From the cell containing the given text, extract its center point as (x, y) coordinate. 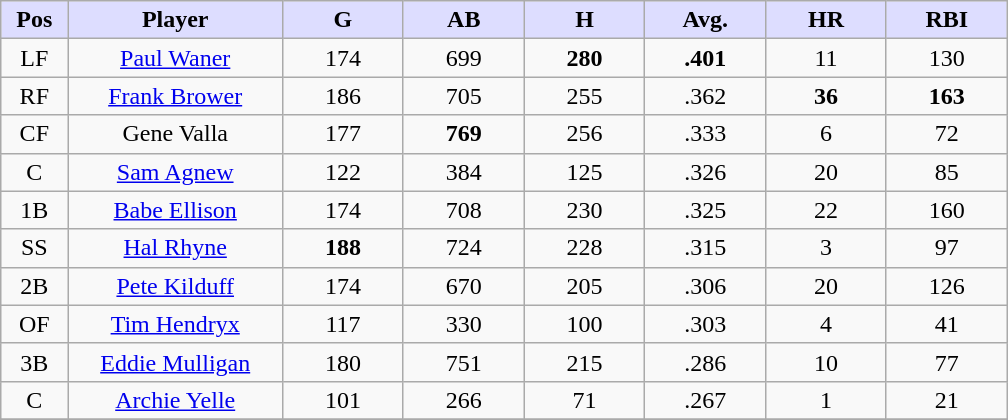
36 (826, 96)
215 (584, 362)
10 (826, 362)
126 (946, 286)
751 (464, 362)
Babe Ellison (176, 210)
255 (584, 96)
724 (464, 248)
163 (946, 96)
97 (946, 248)
85 (946, 172)
.315 (706, 248)
Pos (34, 20)
280 (584, 58)
11 (826, 58)
705 (464, 96)
Paul Waner (176, 58)
Archie Yelle (176, 400)
Pete Kilduff (176, 286)
186 (344, 96)
.286 (706, 362)
.325 (706, 210)
21 (946, 400)
177 (344, 134)
.267 (706, 400)
Sam Agnew (176, 172)
125 (584, 172)
384 (464, 172)
2B (34, 286)
SS (34, 248)
AB (464, 20)
228 (584, 248)
130 (946, 58)
CF (34, 134)
Tim Hendryx (176, 324)
RF (34, 96)
4 (826, 324)
160 (946, 210)
RBI (946, 20)
22 (826, 210)
Eddie Mulligan (176, 362)
708 (464, 210)
230 (584, 210)
670 (464, 286)
H (584, 20)
Avg. (706, 20)
72 (946, 134)
117 (344, 324)
41 (946, 324)
699 (464, 58)
122 (344, 172)
101 (344, 400)
Hal Rhyne (176, 248)
3B (34, 362)
OF (34, 324)
77 (946, 362)
1B (34, 210)
G (344, 20)
LF (34, 58)
Player (176, 20)
188 (344, 248)
330 (464, 324)
.303 (706, 324)
.362 (706, 96)
71 (584, 400)
.401 (706, 58)
Frank Brower (176, 96)
6 (826, 134)
HR (826, 20)
769 (464, 134)
180 (344, 362)
.306 (706, 286)
1 (826, 400)
100 (584, 324)
.333 (706, 134)
266 (464, 400)
205 (584, 286)
.326 (706, 172)
3 (826, 248)
256 (584, 134)
Gene Valla (176, 134)
